Capture the cell that displays the provided text and extract its (x, y) central coordinate. 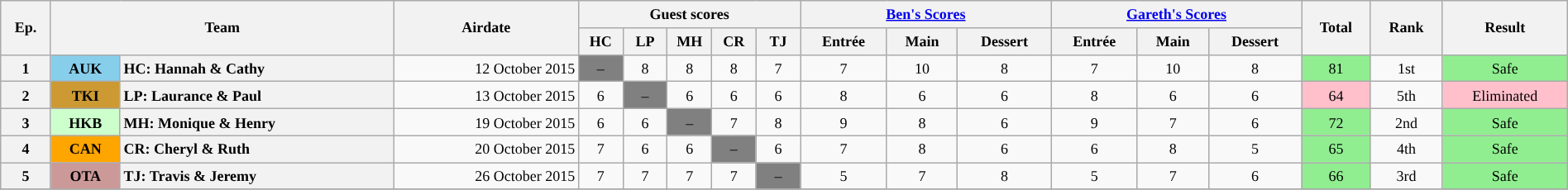
5th (1406, 96)
1 (26, 68)
13 October 2015 (486, 96)
Gareth's Scores (1176, 15)
20 October 2015 (486, 149)
3 (26, 122)
12 October 2015 (486, 68)
TJ: Travis & Jeremy (256, 177)
MH (690, 41)
19 October 2015 (486, 122)
LP: Laurance & Paul (256, 96)
CAN (85, 149)
Result (1505, 28)
HC: Hannah & Cathy (256, 68)
HC (601, 41)
HKB (85, 122)
Ben's Scores (926, 15)
Airdate (486, 28)
CR (734, 41)
TKI (85, 96)
81 (1336, 68)
4 (26, 149)
1st (1406, 68)
64 (1336, 96)
OTA (85, 177)
65 (1336, 149)
LP (645, 41)
CR: Cheryl & Ruth (256, 149)
Rank (1406, 28)
Ep. (26, 28)
26 October 2015 (486, 177)
2 (26, 96)
Guest scores (690, 15)
TJ (778, 41)
66 (1336, 177)
Eliminated (1505, 96)
Team (222, 28)
4th (1406, 149)
3rd (1406, 177)
2nd (1406, 122)
72 (1336, 122)
Total (1336, 28)
MH: Monique & Henry (256, 122)
AUK (85, 68)
